Identify which cell holds the provided text, then report its (x, y) central coordinate. 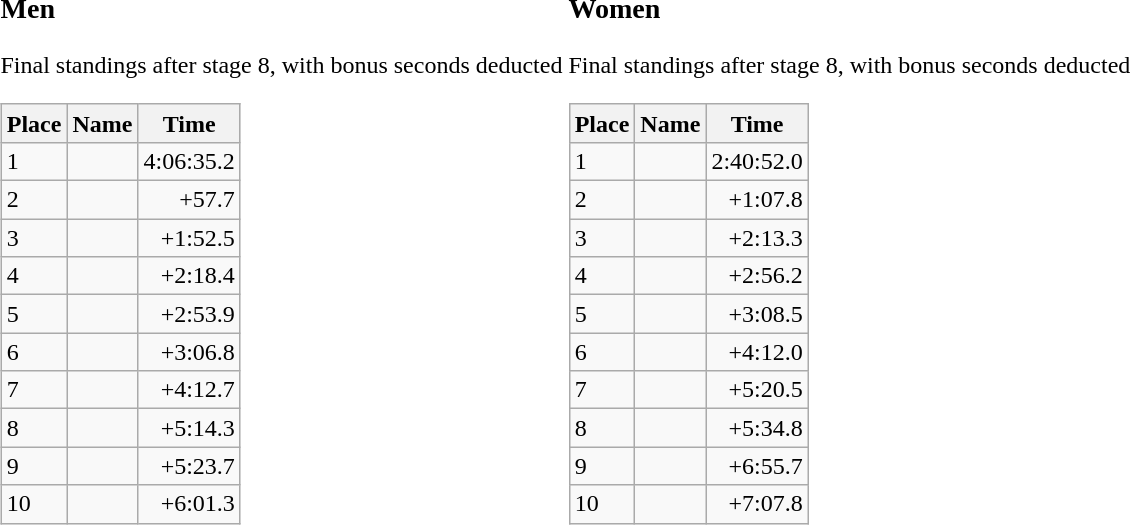
+2:18.4 (189, 276)
+2:56.2 (757, 276)
+57.7 (189, 200)
+5:20.5 (757, 390)
4:06:35.2 (189, 161)
+4:12.0 (757, 352)
+5:14.3 (189, 428)
+2:53.9 (189, 314)
+6:55.7 (757, 466)
+3:08.5 (757, 314)
+1:52.5 (189, 238)
+2:13.3 (757, 238)
+7:07.8 (757, 504)
+1:07.8 (757, 200)
2:40:52.0 (757, 161)
+6:01.3 (189, 504)
+4:12.7 (189, 390)
+5:34.8 (757, 428)
+3:06.8 (189, 352)
+5:23.7 (189, 466)
